For the text-containing cell, return its midpoint in [x, y] coordinate format. 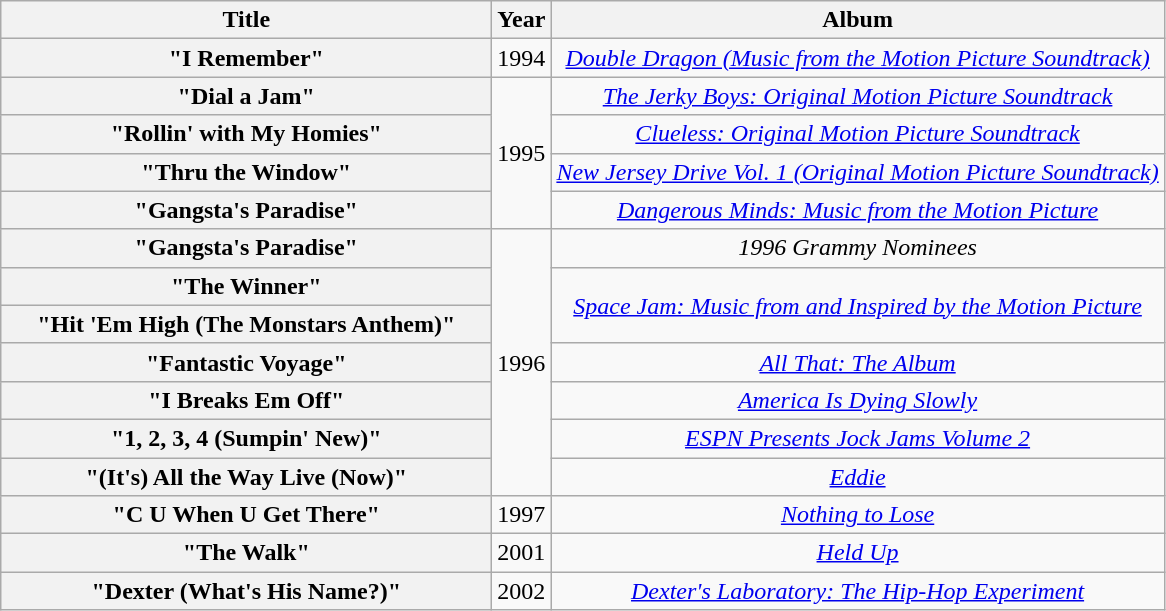
Nothing to Lose [858, 515]
America Is Dying Slowly [858, 400]
"Hit 'Em High (The Monstars Anthem)" [246, 324]
"I Remember" [246, 58]
New Jersey Drive Vol. 1 (Original Motion Picture Soundtrack) [858, 172]
"(It's) All the Way Live (Now)" [246, 477]
Eddie [858, 477]
"Dial a Jam" [246, 96]
2002 [522, 591]
All That: The Album [858, 362]
The Jerky Boys: Original Motion Picture Soundtrack [858, 96]
"The Walk" [246, 553]
Double Dragon (Music from the Motion Picture Soundtrack) [858, 58]
1996 [522, 362]
Year [522, 20]
Title [246, 20]
1996 Grammy Nominees [858, 248]
"C U When U Get There" [246, 515]
Held Up [858, 553]
"1, 2, 3, 4 (Sumpin' New)" [246, 438]
"Thru the Window" [246, 172]
Dexter's Laboratory: The Hip-Hop Experiment [858, 591]
"I Breaks Em Off" [246, 400]
Clueless: Original Motion Picture Soundtrack [858, 134]
"Fantastic Voyage" [246, 362]
1997 [522, 515]
2001 [522, 553]
"Dexter (What's His Name?)" [246, 591]
Dangerous Minds: Music from the Motion Picture [858, 210]
"Rollin' with My Homies" [246, 134]
1994 [522, 58]
1995 [522, 153]
Album [858, 20]
"The Winner" [246, 286]
ESPN Presents Jock Jams Volume 2 [858, 438]
Space Jam: Music from and Inspired by the Motion Picture [858, 305]
